Output the [X, Y] coordinate of the center of the cell containing the given text.  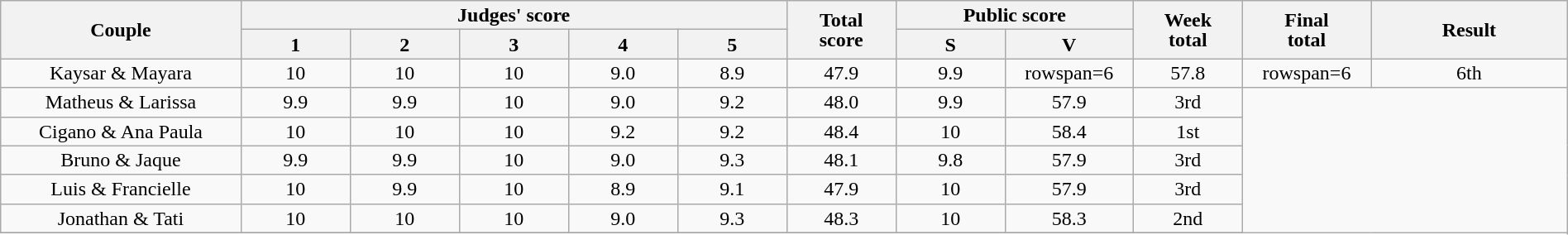
2 [404, 45]
Kaysar & Mayara [121, 73]
48.3 [841, 218]
Public score [1014, 15]
Totalscore [841, 30]
1st [1188, 131]
48.0 [841, 103]
2nd [1188, 218]
5 [732, 45]
58.4 [1068, 131]
4 [623, 45]
Couple [121, 30]
S [950, 45]
Luis & Francielle [121, 189]
Weektotal [1188, 30]
Judges' score [514, 15]
57.8 [1188, 73]
9.8 [950, 161]
6th [1470, 73]
58.3 [1068, 218]
Result [1470, 30]
Bruno & Jaque [121, 161]
48.1 [841, 161]
Finaltotal [1307, 30]
1 [295, 45]
Jonathan & Tati [121, 218]
3 [514, 45]
V [1068, 45]
48.4 [841, 131]
Matheus & Larissa [121, 103]
9.1 [732, 189]
Cigano & Ana Paula [121, 131]
